Return [x, y] of the center of cell containing provided text 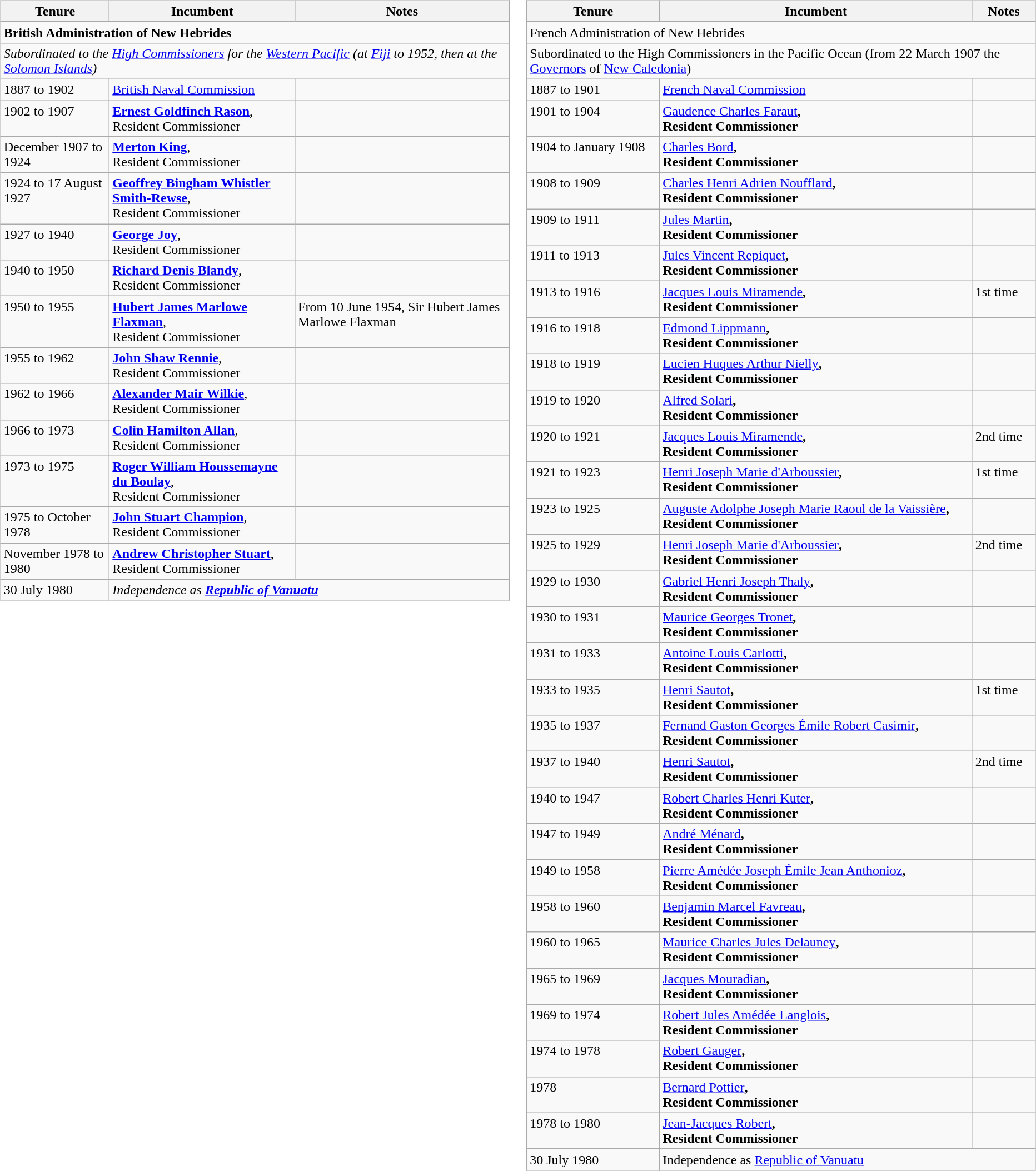
From 10 June 1954, Sir Hubert James Marlowe Flaxman [402, 322]
Andrew Christopher Stuart, Resident Commissioner [202, 561]
Gabriel Henri Joseph Thaly, Resident Commissioner [816, 588]
1920 to 1921 [594, 444]
1887 to 1902 [55, 89]
Alfred Solari, Resident Commissioner [816, 408]
French Naval Commission [816, 89]
Fernand Gaston Georges Émile Robert Casimir, Resident Commissioner [816, 734]
Roger William Houssemayne du Boulay, Resident Commissioner [202, 481]
Robert Gauger, Resident Commissioner [816, 1058]
1933 to 1935 [594, 697]
Robert Jules Amédée Langlois, Resident Commissioner [816, 1023]
1965 to 1969 [594, 986]
John Shaw Rennie, Resident Commissioner [202, 366]
1947 to 1949 [594, 841]
1902 to 1907 [55, 118]
1913 to 1916 [594, 299]
1919 to 1920 [594, 408]
Jean-Jacques Robert, Resident Commissioner [816, 1130]
1978 to 1980 [594, 1130]
Benjamin Marcel Favreau, Resident Commissioner [816, 914]
1924 to 17 August 1927 [55, 198]
Charles Bord, Resident Commissioner [816, 155]
Subordinated to the High Commissioners in the Pacific Ocean (from 22 March 1907 the Governors of New Caledonia) [781, 61]
Merton King, Resident Commissioner [202, 155]
British Administration of New Hebrides [255, 32]
Jules Vincent Repiquet, Resident Commissioner [816, 263]
Hubert James Marlowe Flaxman, Resident Commissioner [202, 322]
Maurice Charles Jules Delauney, Resident Commissioner [816, 950]
1955 to 1962 [55, 366]
Charles Henri Adrien Noufflard, Resident Commissioner [816, 191]
John Stuart Champion, Resident Commissioner [202, 525]
1937 to 1940 [594, 769]
George Joy, Resident Commissioner [202, 242]
André Ménard, Resident Commissioner [816, 841]
Gaudence Charles Faraut, Resident Commissioner [816, 118]
1904 to January 1908 [594, 155]
Jules Martin, Resident Commissioner [816, 227]
1962 to 1966 [55, 401]
1974 to 1978 [594, 1058]
1931 to 1933 [594, 660]
1935 to 1937 [594, 734]
1966 to 1973 [55, 438]
December 1907 to 1924 [55, 155]
Alexander Mair Wilkie, Resident Commissioner [202, 401]
Bernard Pottier, Resident Commissioner [816, 1095]
1908 to 1909 [594, 191]
Subordinated to the High Commissioners for the Western Pacific (at Fiji to 1952, then at the Solomon Islands) [255, 61]
1973 to 1975 [55, 481]
1927 to 1940 [55, 242]
Colin Hamilton Allan, Resident Commissioner [202, 438]
Auguste Adolphe Joseph Marie Raoul de la Vaissière, Resident Commissioner [816, 516]
1901 to 1904 [594, 118]
1958 to 1960 [594, 914]
1887 to 1901 [594, 89]
1940 to 1950 [55, 278]
Maurice Georges Tronet, Resident Commissioner [816, 625]
1916 to 1918 [594, 336]
1978 [594, 1095]
1950 to 1955 [55, 322]
British Naval Commission [202, 89]
1940 to 1947 [594, 806]
1925 to 1929 [594, 552]
November 1978 to 1980 [55, 561]
Ernest Goldfinch Rason, Resident Commissioner [202, 118]
Richard Denis Blandy, Resident Commissioner [202, 278]
Pierre Amédée Joseph Émile Jean Anthonioz, Resident Commissioner [816, 878]
1909 to 1911 [594, 227]
1911 to 1913 [594, 263]
1921 to 1923 [594, 480]
1975 to October 1978 [55, 525]
Robert Charles Henri Kuter, Resident Commissioner [816, 806]
1969 to 1974 [594, 1023]
Lucien Huques Arthur Nielly, Resident Commissioner [816, 371]
1918 to 1919 [594, 371]
Geoffrey Bingham Whistler Smith-Rewse, Resident Commissioner [202, 198]
Edmond Lippmann, Resident Commissioner [816, 336]
1949 to 1958 [594, 878]
Antoine Louis Carlotti, Resident Commissioner [816, 660]
French Administration of New Hebrides [781, 32]
Jacques Mouradian, Resident Commissioner [816, 986]
1929 to 1930 [594, 588]
1960 to 1965 [594, 950]
1930 to 1931 [594, 625]
1923 to 1925 [594, 516]
